Identify which cell holds the provided text, then report its [X, Y] central coordinate. 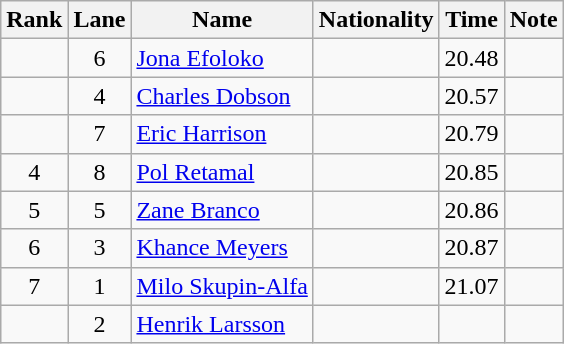
Pol Retamal [222, 172]
1 [100, 286]
Jona Efoloko [222, 58]
Milo Skupin-Alfa [222, 286]
3 [100, 248]
20.79 [472, 134]
Zane Branco [222, 210]
21.07 [472, 286]
Nationality [376, 20]
20.87 [472, 248]
Henrik Larsson [222, 324]
Charles Dobson [222, 96]
Time [472, 20]
Lane [100, 20]
Rank [34, 20]
20.48 [472, 58]
Khance Meyers [222, 248]
2 [100, 324]
8 [100, 172]
20.85 [472, 172]
Name [222, 20]
20.57 [472, 96]
20.86 [472, 210]
Eric Harrison [222, 134]
Note [534, 20]
